Search for the cell housing the specified text and yield its [X, Y] center coordinate. 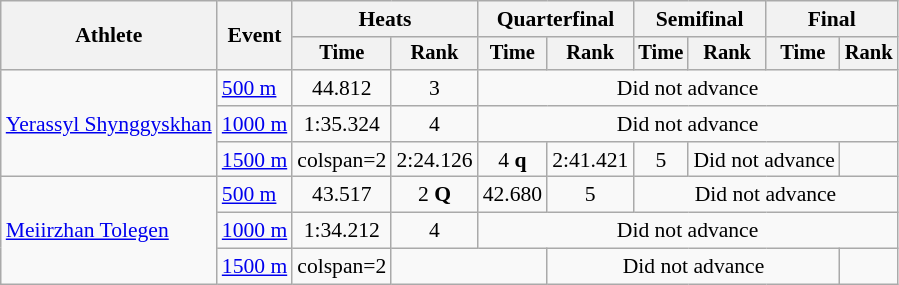
44.812 [342, 88]
Semifinal [699, 19]
Final [832, 19]
43.517 [342, 195]
3 [434, 88]
Heats [384, 19]
1:35.324 [342, 124]
Event [254, 36]
1:34.212 [342, 231]
2 Q [434, 195]
4 q [512, 160]
Meiirzhan Tolegen [109, 230]
Quarterfinal [556, 19]
Athlete [109, 36]
2:41.421 [590, 160]
42.680 [512, 195]
2:24.126 [434, 160]
Yerassyl Shynggyskhan [109, 124]
